Locate the cell with the specified text and output its (X, Y) center coordinate. 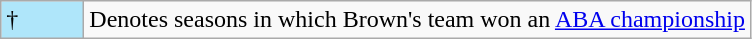
Denotes seasons in which Brown's team won an ABA championship (418, 20)
† (42, 20)
